Output the [X, Y] coordinate of the center of the cell containing the given text.  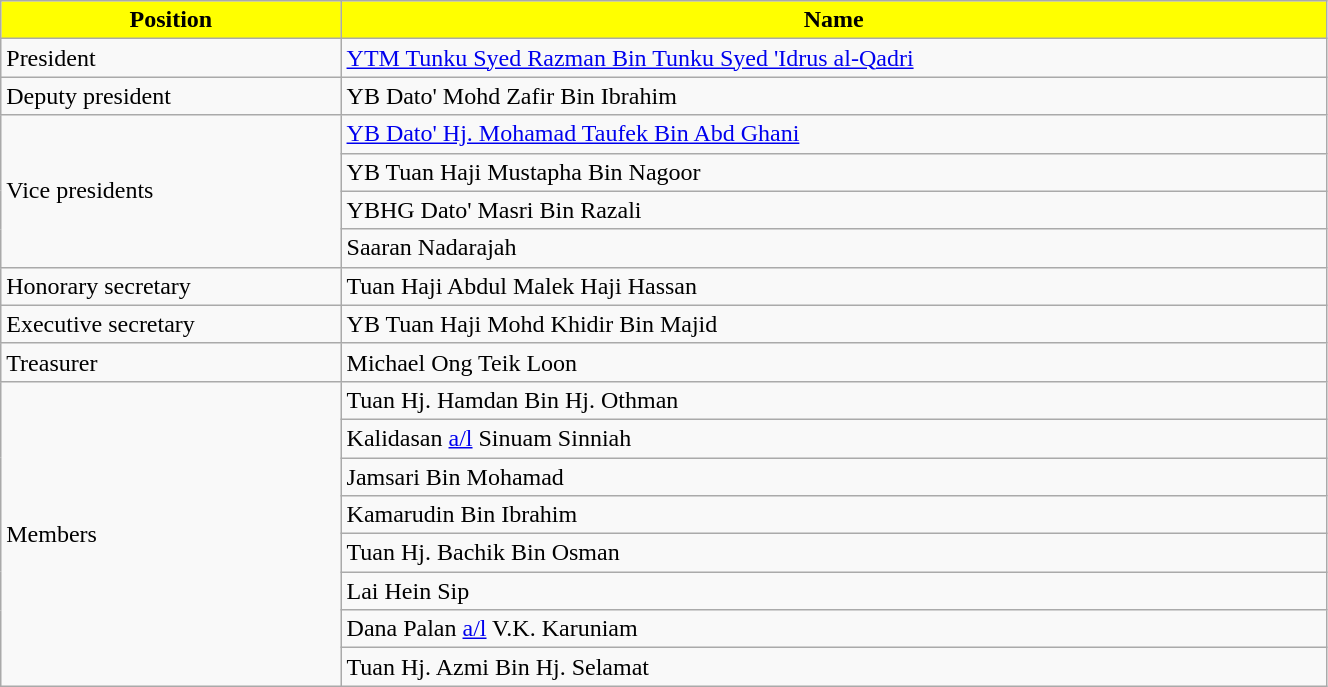
Treasurer [171, 362]
Name [834, 20]
YB Tuan Haji Mohd Khidir Bin Majid [834, 324]
Vice presidents [171, 191]
Tuan Hj. Bachik Bin Osman [834, 553]
YBHG Dato' Masri Bin Razali [834, 210]
Lai Hein Sip [834, 591]
Tuan Haji Abdul Malek Haji Hassan [834, 286]
Tuan Hj. Azmi Bin Hj. Selamat [834, 667]
Dana Palan a/l V.K. Karuniam [834, 629]
Members [171, 533]
President [171, 58]
Position [171, 20]
Honorary secretary [171, 286]
YB Dato' Mohd Zafir Bin Ibrahim [834, 96]
Kalidasan a/l Sinuam Sinniah [834, 438]
Executive secretary [171, 324]
YB Dato' Hj. Mohamad Taufek Bin Abd Ghani [834, 134]
YTM Tunku Syed Razman Bin Tunku Syed 'Idrus al-Qadri [834, 58]
Jamsari Bin Mohamad [834, 477]
Tuan Hj. Hamdan Bin Hj. Othman [834, 400]
Kamarudin Bin Ibrahim [834, 515]
Michael Ong Teik Loon [834, 362]
YB Tuan Haji Mustapha Bin Nagoor [834, 172]
Deputy president [171, 96]
Saaran Nadarajah [834, 248]
